Detect which cell encompasses the target text, then output its (X, Y) center coordinate. 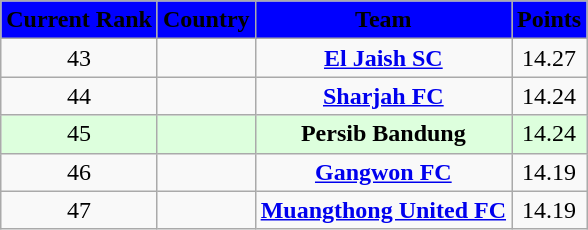
Sharjah FC (383, 96)
45 (80, 134)
Muangthong United FC (383, 210)
46 (80, 172)
Country (206, 20)
Persib Bandung (383, 134)
Current Rank (80, 20)
Gangwon FC (383, 172)
El Jaish SC (383, 58)
47 (80, 210)
Team (383, 20)
43 (80, 58)
14.27 (550, 58)
Points (550, 20)
44 (80, 96)
